Find where the given text appears and provide that cell's center as [x, y] coordinate. 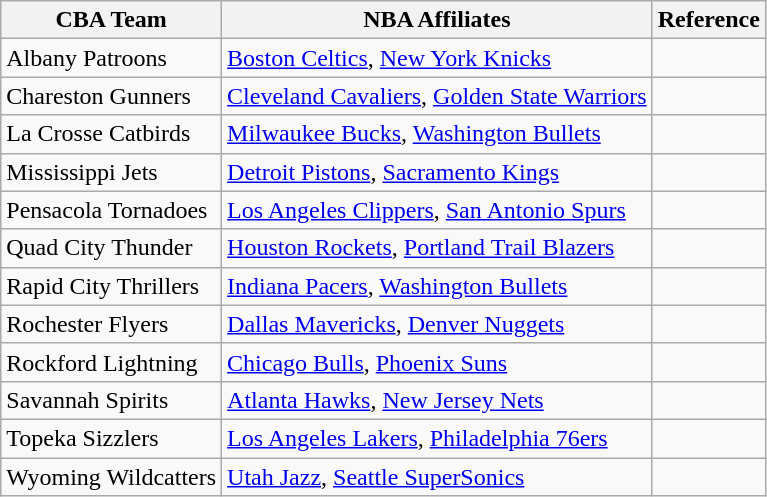
Rochester Flyers [112, 324]
Chareston Gunners [112, 96]
Cleveland Cavaliers, Golden State Warriors [438, 96]
Savannah Spirits [112, 400]
Detroit Pistons, Sacramento Kings [438, 172]
Chicago Bulls, Phoenix Suns [438, 362]
Utah Jazz, Seattle SuperSonics [438, 477]
Reference [708, 20]
Quad City Thunder [112, 248]
Wyoming Wildcatters [112, 477]
CBA Team [112, 20]
Milwaukee Bucks, Washington Bullets [438, 134]
Dallas Mavericks, Denver Nuggets [438, 324]
Rockford Lightning [112, 362]
Houston Rockets, Portland Trail Blazers [438, 248]
NBA Affiliates [438, 20]
Albany Patroons [112, 58]
Indiana Pacers, Washington Bullets [438, 286]
La Crosse Catbirds [112, 134]
Rapid City Thrillers [112, 286]
Los Angeles Clippers, San Antonio Spurs [438, 210]
Mississippi Jets [112, 172]
Boston Celtics, New York Knicks [438, 58]
Los Angeles Lakers, Philadelphia 76ers [438, 438]
Pensacola Tornadoes [112, 210]
Atlanta Hawks, New Jersey Nets [438, 400]
Topeka Sizzlers [112, 438]
